Return the [x, y] coordinate for the center point of the cell that contains the specified text.  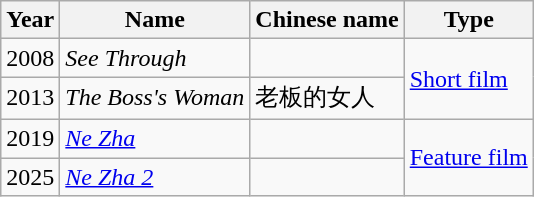
See Through [155, 58]
Ne Zha 2 [155, 177]
Ne Zha [155, 138]
Year [30, 20]
Chinese name [327, 20]
Name [155, 20]
Type [468, 20]
The Boss's Woman [155, 98]
2008 [30, 58]
2013 [30, 98]
Short film [468, 80]
2019 [30, 138]
2025 [30, 177]
老板的女人 [327, 98]
Feature film [468, 157]
